Extract the (x, y) coordinate from the center of the cell holding the provided text.  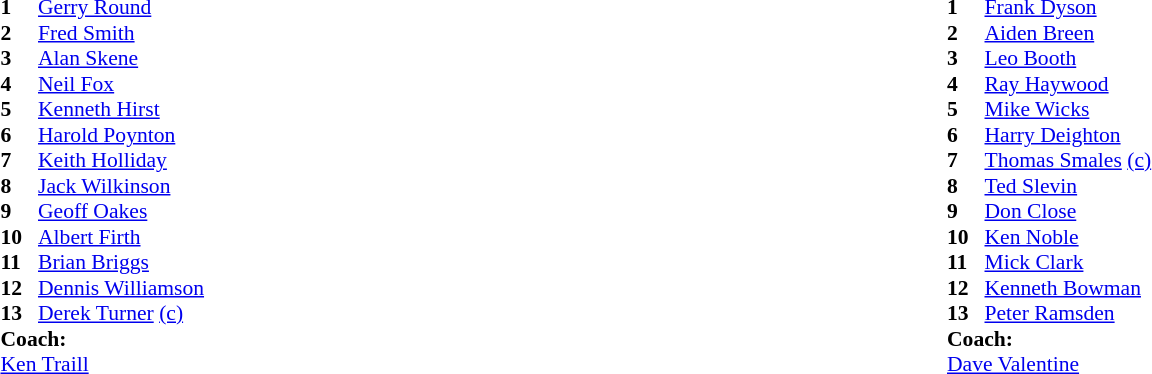
Aiden Breen (1068, 33)
Kenneth Hirst (121, 109)
Don Close (1068, 211)
Alan Skene (121, 59)
Leo Booth (1068, 59)
Peter Ramsden (1068, 313)
Fred Smith (121, 33)
Ray Haywood (1068, 84)
Harry Deighton (1068, 135)
Mick Clark (1068, 263)
Brian Briggs (121, 263)
Ken Noble (1068, 237)
Thomas Smales (c) (1068, 161)
Mike Wicks (1068, 109)
Jack Wilkinson (121, 186)
Dennis Williamson (121, 288)
Geoff Oakes (121, 211)
Neil Fox (121, 84)
Derek Turner (c) (121, 313)
Kenneth Bowman (1068, 288)
Ted Slevin (1068, 186)
Keith Holliday (121, 161)
Harold Poynton (121, 135)
Albert Firth (121, 237)
